Extract the [x, y] coordinate from the center of the cell holding the provided text.  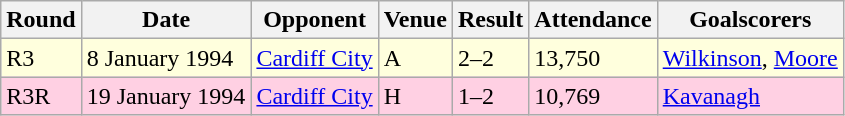
Kavanagh [750, 96]
2–2 [490, 58]
19 January 1994 [166, 96]
13,750 [593, 58]
Result [490, 20]
Goalscorers [750, 20]
10,769 [593, 96]
H [415, 96]
A [415, 58]
Opponent [314, 20]
Round [41, 20]
R3R [41, 96]
Date [166, 20]
R3 [41, 58]
Wilkinson, Moore [750, 58]
8 January 1994 [166, 58]
Attendance [593, 20]
1–2 [490, 96]
Venue [415, 20]
